From the cell containing the given text, extract its center point as (X, Y) coordinate. 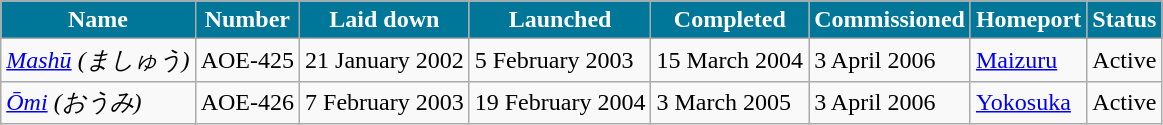
Homeport (1028, 20)
AOE-426 (247, 102)
Status (1124, 20)
AOE-425 (247, 60)
Completed (730, 20)
3 March 2005 (730, 102)
Laid down (385, 20)
19 February 2004 (560, 102)
Launched (560, 20)
Name (98, 20)
Yokosuka (1028, 102)
21 January 2002 (385, 60)
Maizuru (1028, 60)
Mashū (ましゅう) (98, 60)
5 February 2003 (560, 60)
7 February 2003 (385, 102)
Ōmi (おうみ) (98, 102)
Number (247, 20)
15 March 2004 (730, 60)
Commissioned (890, 20)
